From the cell containing the given text, extract its center point as (X, Y) coordinate. 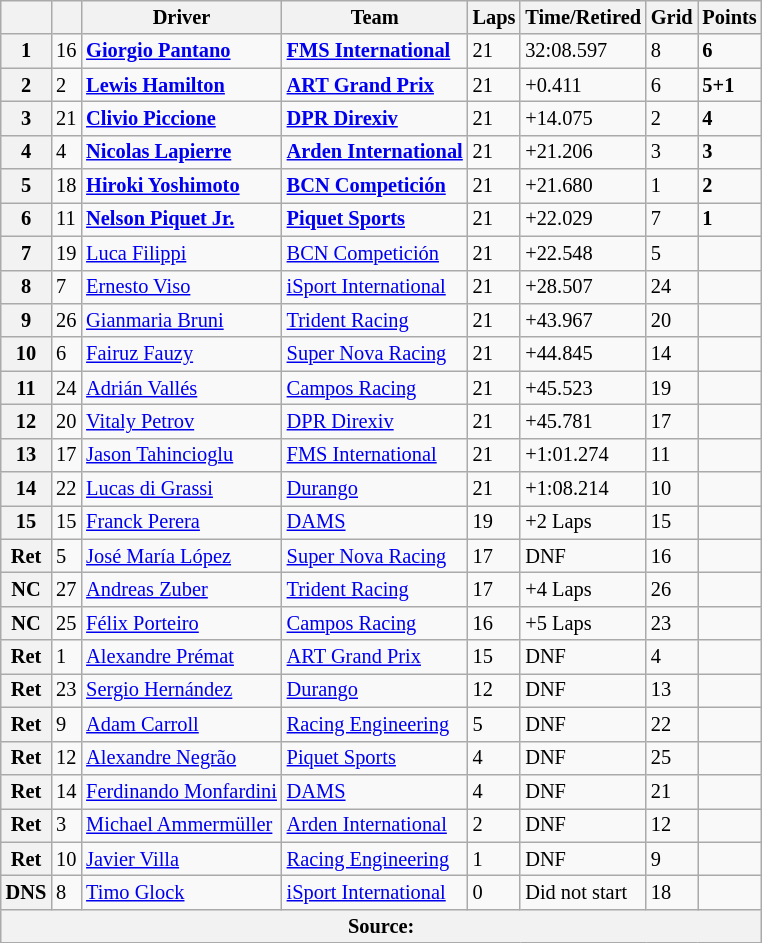
+1:01.274 (583, 455)
Nelson Piquet Jr. (182, 219)
José María López (182, 556)
Clivio Piccione (182, 118)
Luca Filippi (182, 253)
Adrián Vallés (182, 388)
+2 Laps (583, 522)
+21.680 (583, 186)
Nicolas Lapierre (182, 152)
+44.845 (583, 354)
Driver (182, 17)
Did not start (583, 892)
Michael Ammermüller (182, 825)
+4 Laps (583, 589)
Félix Porteiro (182, 623)
+45.523 (583, 388)
Ernesto Viso (182, 287)
Timo Glock (182, 892)
32:08.597 (583, 51)
0 (494, 892)
Time/Retired (583, 17)
Hiroki Yoshimoto (182, 186)
Laps (494, 17)
+28.507 (583, 287)
+0.411 (583, 85)
Lewis Hamilton (182, 85)
+1:08.214 (583, 489)
+14.075 (583, 118)
Grid (672, 17)
Adam Carroll (182, 724)
Fairuz Fauzy (182, 354)
Points (730, 17)
Gianmaria Bruni (182, 320)
+45.781 (583, 421)
Lucas di Grassi (182, 489)
+22.029 (583, 219)
DNS (26, 892)
Source: (382, 926)
+5 Laps (583, 623)
Ferdinando Monfardini (182, 791)
Javier Villa (182, 859)
+43.967 (583, 320)
+22.548 (583, 253)
+21.206 (583, 152)
27 (66, 589)
Alexandre Negrão (182, 758)
Alexandre Prémat (182, 657)
Sergio Hernández (182, 690)
Giorgio Pantano (182, 51)
5+1 (730, 85)
Andreas Zuber (182, 589)
Team (375, 17)
Franck Perera (182, 522)
Vitaly Petrov (182, 421)
Jason Tahincioglu (182, 455)
